Capture the cell that displays the provided text and extract its [x, y] central coordinate. 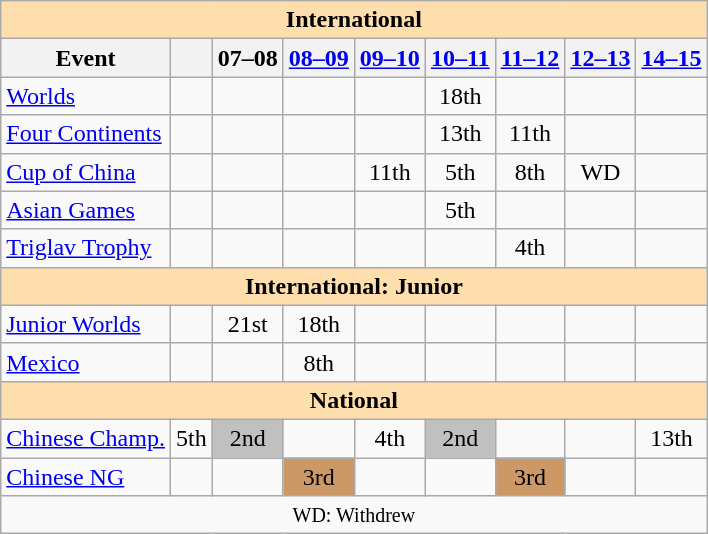
Mexico [86, 362]
International [354, 20]
Asian Games [86, 210]
Chinese NG [86, 477]
Worlds [86, 96]
Triglav Trophy [86, 248]
International: Junior [354, 286]
WD: Withdrew [354, 515]
Cup of China [86, 172]
07–08 [248, 58]
21st [248, 324]
Four Continents [86, 134]
WD [600, 172]
09–10 [390, 58]
14–15 [672, 58]
11–12 [530, 58]
Junior Worlds [86, 324]
Chinese Champ. [86, 438]
08–09 [318, 58]
10–11 [460, 58]
National [354, 400]
Event [86, 58]
12–13 [600, 58]
